Capture the cell that displays the provided text and extract its (x, y) central coordinate. 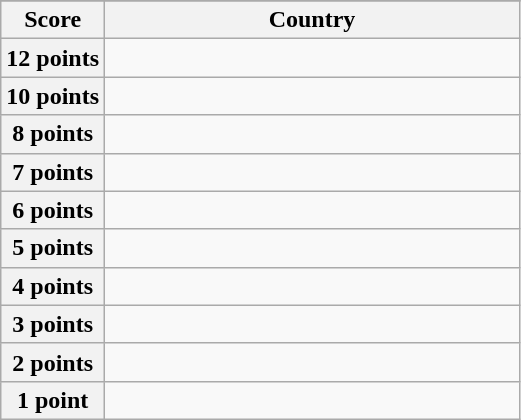
8 points (53, 134)
7 points (53, 172)
3 points (53, 324)
12 points (53, 58)
2 points (53, 362)
10 points (53, 96)
Score (53, 20)
1 point (53, 400)
5 points (53, 248)
6 points (53, 210)
Country (312, 20)
4 points (53, 286)
